Provide the [x, y] coordinate of the cell's center where the given text is located.  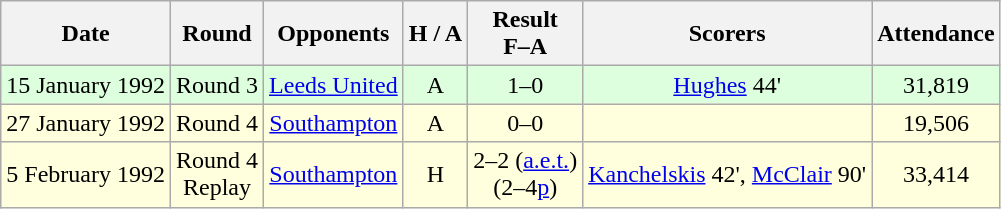
ResultF–A [526, 34]
Round 4Replay [216, 174]
Hughes 44' [728, 85]
Opponents [334, 34]
31,819 [936, 85]
H / A [435, 34]
Date [86, 34]
15 January 1992 [86, 85]
27 January 1992 [86, 123]
Kanchelskis 42', McClair 90' [728, 174]
Round [216, 34]
0–0 [526, 123]
19,506 [936, 123]
2–2 (a.e.t.)(2–4p) [526, 174]
Round 3 [216, 85]
H [435, 174]
Scorers [728, 34]
1–0 [526, 85]
Round 4 [216, 123]
5 February 1992 [86, 174]
Leeds United [334, 85]
Attendance [936, 34]
33,414 [936, 174]
